Pinpoint the cell where the given text exists, returning its [X, Y] midpoint coordinate. 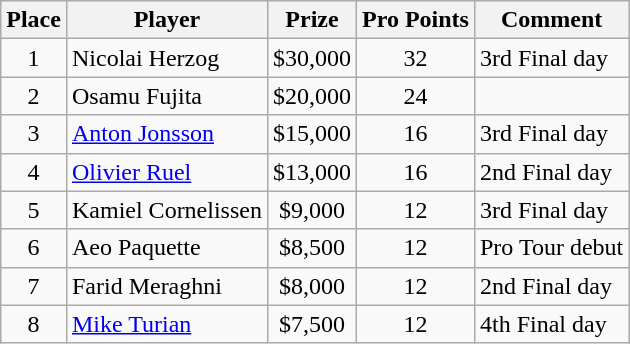
Nicolai Herzog [166, 58]
Comment [551, 20]
5 [34, 210]
Place [34, 20]
1 [34, 58]
Prize [312, 20]
$8,000 [312, 286]
Pro Points [416, 20]
Anton Jonsson [166, 134]
$30,000 [312, 58]
Aeo Paquette [166, 248]
8 [34, 324]
7 [34, 286]
Kamiel Cornelissen [166, 210]
2 [34, 96]
3 [34, 134]
24 [416, 96]
4th Final day [551, 324]
Pro Tour debut [551, 248]
Farid Meraghni [166, 286]
Osamu Fujita [166, 96]
4 [34, 172]
Player [166, 20]
6 [34, 248]
$13,000 [312, 172]
Olivier Ruel [166, 172]
Mike Turian [166, 324]
$15,000 [312, 134]
$9,000 [312, 210]
32 [416, 58]
$20,000 [312, 96]
$8,500 [312, 248]
$7,500 [312, 324]
